Search for the cell housing the specified text and yield its [x, y] center coordinate. 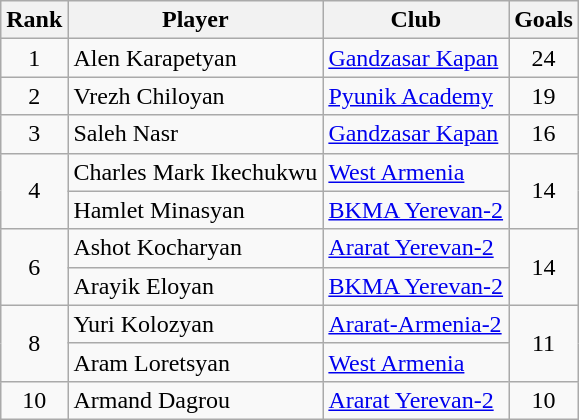
Goals [544, 20]
19 [544, 96]
Rank [34, 20]
Hamlet Minasyan [196, 210]
6 [34, 267]
3 [34, 134]
24 [544, 58]
Pyunik Academy [416, 96]
Charles Mark Ikechukwu [196, 172]
16 [544, 134]
Alen Karapetyan [196, 58]
Saleh Nasr [196, 134]
11 [544, 343]
2 [34, 96]
Ararat-Armenia-2 [416, 324]
Yuri Kolozyan [196, 324]
8 [34, 343]
Arayik Eloyan [196, 286]
Club [416, 20]
Vrezh Chiloyan [196, 96]
1 [34, 58]
Armand Dagrou [196, 400]
Player [196, 20]
Aram Loretsyan [196, 362]
4 [34, 191]
Ashot Kocharyan [196, 248]
